Extract the (X, Y) coordinate from the center of the cell holding the provided text.  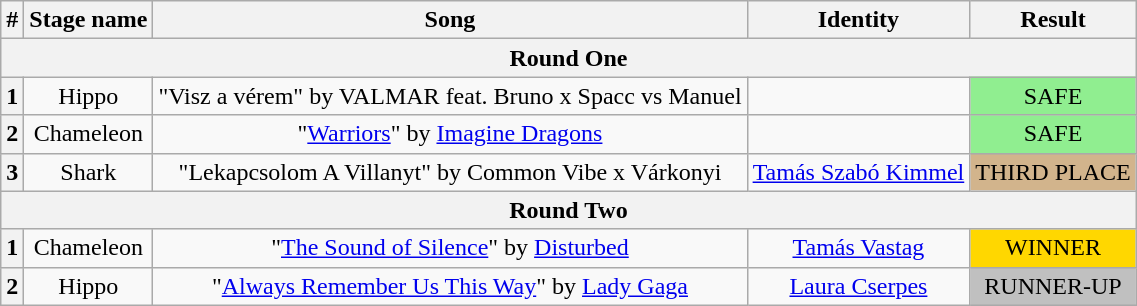
"Visz a vérem" by VALMAR feat. Bruno x Spacc vs Manuel (450, 96)
Result (1053, 20)
"Always Remember Us This Way" by Lady Gaga (450, 286)
Laura Cserpes (858, 286)
Tamás Szabó Kimmel (858, 172)
THIRD PLACE (1053, 172)
3 (12, 172)
"Lekapcsolom A Villanyt" by Common Vibe x Várkonyi (450, 172)
Round Two (568, 210)
Stage name (88, 20)
Tamás Vastag (858, 248)
RUNNER-UP (1053, 286)
Song (450, 20)
"The Sound of Silence" by Disturbed (450, 248)
# (12, 20)
"Warriors" by Imagine Dragons (450, 134)
Shark (88, 172)
Identity (858, 20)
Round One (568, 58)
WINNER (1053, 248)
